Provide the (X, Y) coordinate of the cell's center where the given text is located.  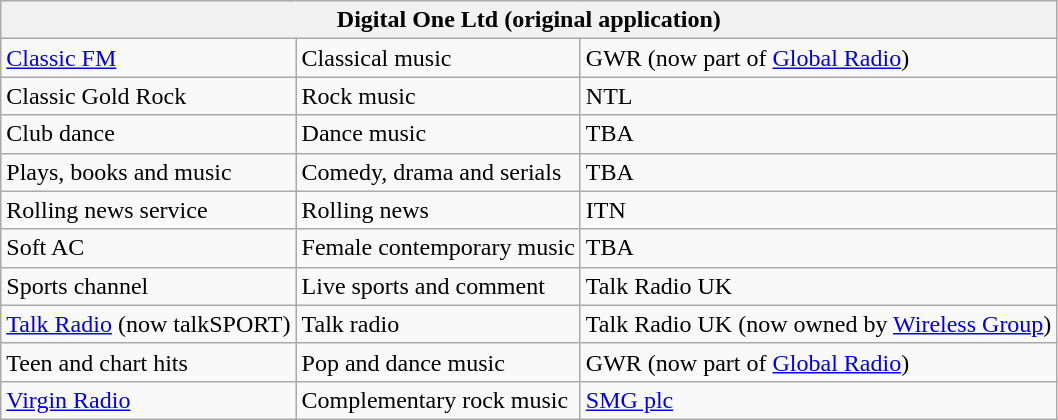
Teen and chart hits (148, 362)
Sports channel (148, 286)
Club dance (148, 134)
Talk Radio UK (818, 286)
Rolling news service (148, 210)
Talk Radio (now talkSPORT) (148, 324)
Rolling news (438, 210)
Plays, books and music (148, 172)
Classic FM (148, 58)
Live sports and comment (438, 286)
Virgin Radio (148, 400)
Classical music (438, 58)
Classic Gold Rock (148, 96)
ITN (818, 210)
Talk Radio UK (now owned by Wireless Group) (818, 324)
Soft AC (148, 248)
Rock music (438, 96)
NTL (818, 96)
Digital One Ltd (original application) (529, 20)
Female contemporary music (438, 248)
Talk radio (438, 324)
Comedy, drama and serials (438, 172)
SMG plc (818, 400)
Complementary rock music (438, 400)
Dance music (438, 134)
Pop and dance music (438, 362)
